Detect which cell encompasses the target text, then output its (x, y) center coordinate. 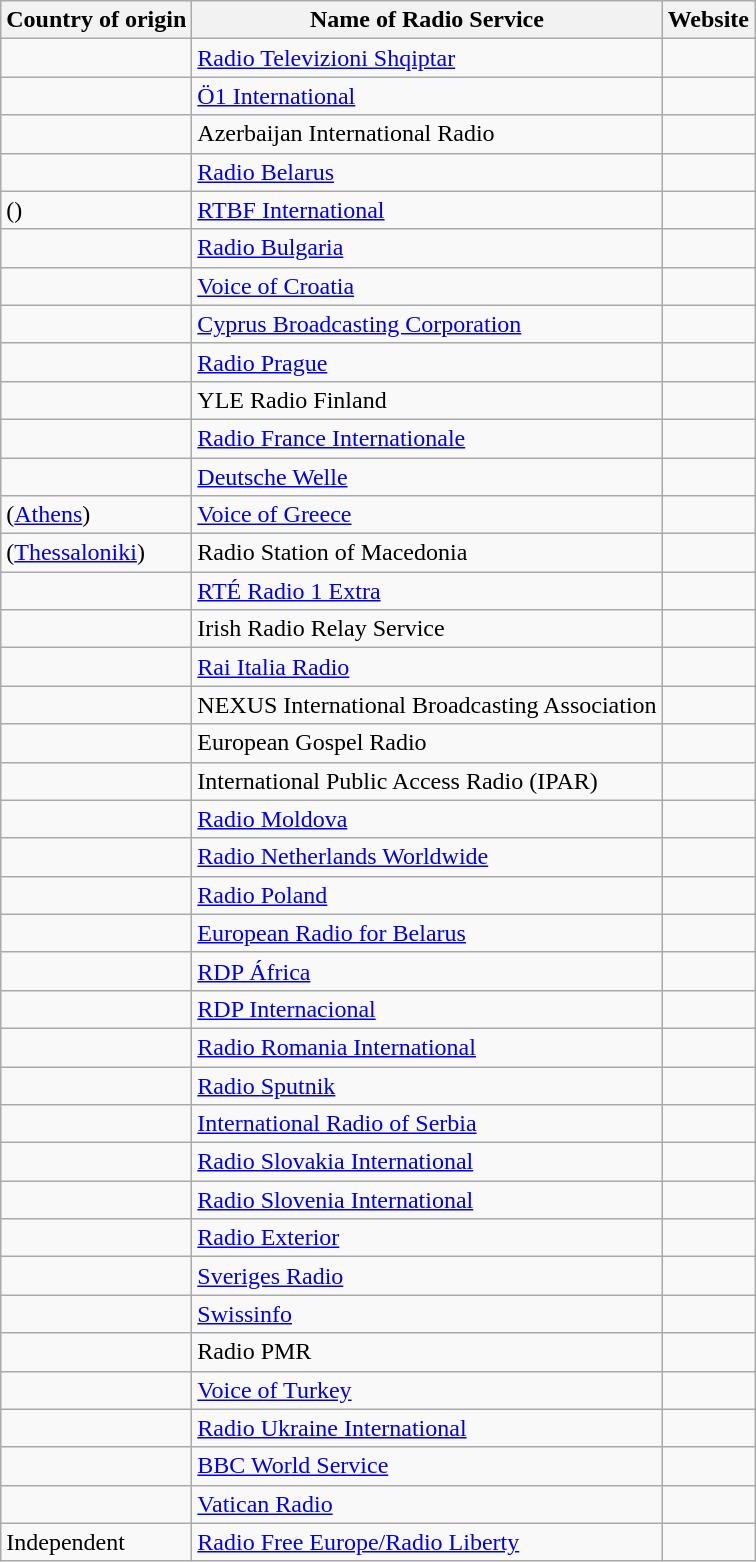
International Radio of Serbia (427, 1124)
Radio Sputnik (427, 1085)
European Radio for Belarus (427, 933)
Radio Slovenia International (427, 1200)
NEXUS International Broadcasting Association (427, 705)
Name of Radio Service (427, 20)
Radio France Internationale (427, 438)
Website (708, 20)
Radio Poland (427, 895)
RTBF International (427, 210)
() (96, 210)
(Thessaloniki) (96, 553)
RDP África (427, 971)
Radio Netherlands Worldwide (427, 857)
BBC World Service (427, 1466)
Sveriges Radio (427, 1276)
Swissinfo (427, 1314)
Deutsche Welle (427, 477)
Rai Italia Radio (427, 667)
Radio Moldova (427, 819)
Ö1 International (427, 96)
Irish Radio Relay Service (427, 629)
Voice of Croatia (427, 286)
Radio Belarus (427, 172)
Azerbaijan International Radio (427, 134)
RDP Internacional (427, 1009)
Radio PMR (427, 1352)
Independent (96, 1542)
YLE Radio Finland (427, 400)
Radio Bulgaria (427, 248)
Voice of Turkey (427, 1390)
International Public Access Radio (IPAR) (427, 781)
Radio Prague (427, 362)
Radio Romania International (427, 1047)
European Gospel Radio (427, 743)
Vatican Radio (427, 1504)
Radio Ukraine International (427, 1428)
Radio Slovakia International (427, 1162)
(Athens) (96, 515)
RTÉ Radio 1 Extra (427, 591)
Cyprus Broadcasting Corporation (427, 324)
Radio Station of Macedonia (427, 553)
Radio Televizioni Shqiptar (427, 58)
Radio Free Europe/Radio Liberty (427, 1542)
Radio Exterior (427, 1238)
Voice of Greece (427, 515)
Country of origin (96, 20)
